From the cell containing the given text, extract its center point as [x, y] coordinate. 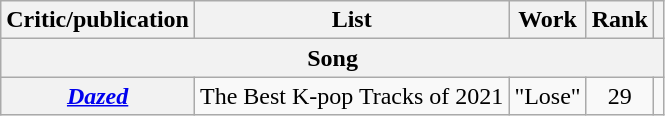
Critic/publication [98, 20]
Work [548, 20]
Rank [620, 20]
"Lose" [548, 96]
The Best K-pop Tracks of 2021 [351, 96]
Song [333, 58]
Dazed [98, 96]
29 [620, 96]
List [351, 20]
